Return (X, Y) of the center of cell containing provided text 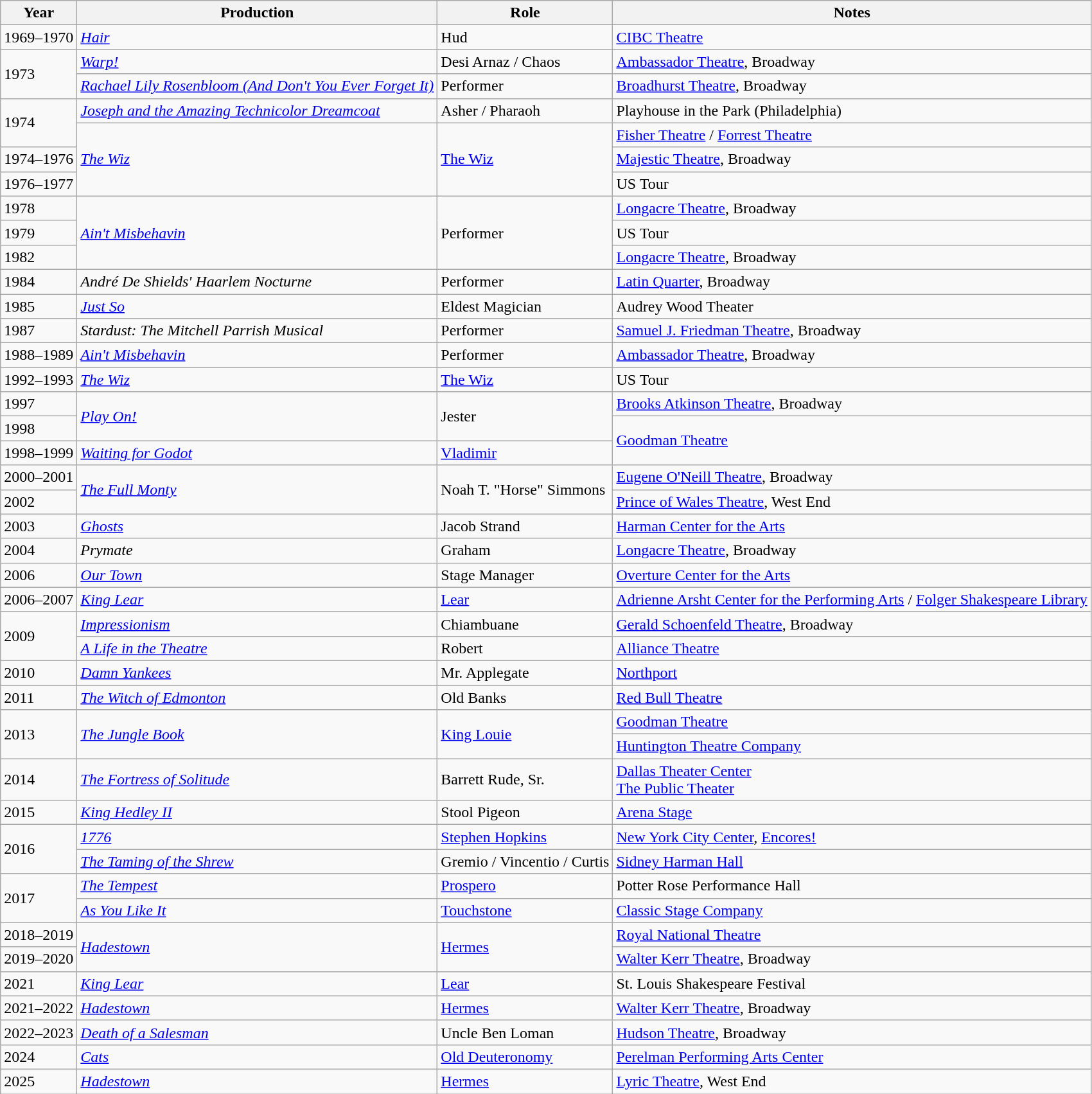
King Louie (525, 734)
1988–1989 (39, 355)
Stage Manager (525, 575)
Asher / Pharaoh (525, 110)
Red Bull Theatre (852, 697)
The Full Monty (257, 490)
Vladimir (525, 453)
Mr. Applegate (525, 673)
Lyric Theatre, West End (852, 1081)
Audrey Wood Theater (852, 306)
1998 (39, 428)
Harman Center for the Arts (852, 526)
Samuel J. Friedman Theatre, Broadway (852, 331)
Cats (257, 1057)
As You Like It (257, 910)
1987 (39, 331)
1984 (39, 281)
2014 (39, 780)
A Life in the Theatre (257, 648)
1776 (257, 837)
Noah T. "Horse" Simmons (525, 490)
2004 (39, 551)
Broadhurst Theatre, Broadway (852, 86)
Robert (525, 648)
2000–2001 (39, 477)
Jester (525, 416)
Barrett Rude, Sr. (525, 780)
Northport (852, 673)
Production (257, 13)
2011 (39, 697)
2015 (39, 813)
Ghosts (257, 526)
Prospero (525, 886)
2017 (39, 898)
2021 (39, 984)
Damn Yankees (257, 673)
2013 (39, 734)
André De Shields' Haarlem Nocturne (257, 281)
2018–2019 (39, 935)
Hudson Theatre, Broadway (852, 1032)
Desi Arnaz / Chaos (525, 62)
2003 (39, 526)
Arena Stage (852, 813)
Prymate (257, 551)
Graham (525, 551)
2006 (39, 575)
1978 (39, 208)
1997 (39, 404)
2025 (39, 1081)
Notes (852, 13)
Stephen Hopkins (525, 837)
Stardust: The Mitchell Parrish Musical (257, 331)
2010 (39, 673)
Playhouse in the Park (Philadelphia) (852, 110)
The Jungle Book (257, 734)
Eldest Magician (525, 306)
Waiting for Godot (257, 453)
CIBC Theatre (852, 37)
Adrienne Arsht Center for the Performing Arts / Folger Shakespeare Library (852, 599)
Uncle Ben Loman (525, 1032)
Eugene O'Neill Theatre, Broadway (852, 477)
1992–1993 (39, 380)
Gerald Schoenfeld Theatre, Broadway (852, 624)
2009 (39, 636)
Gremio / Vincentio / Curtis (525, 861)
Royal National Theatre (852, 935)
Perelman Performing Arts Center (852, 1057)
St. Louis Shakespeare Festival (852, 984)
1998–1999 (39, 453)
Chiambuane (525, 624)
1976–1977 (39, 184)
Year (39, 13)
Role (525, 13)
The Fortress of Solitude (257, 780)
2024 (39, 1057)
2019–2020 (39, 959)
1974–1976 (39, 159)
Prince of Wales Theatre, West End (852, 502)
1974 (39, 123)
Jacob Strand (525, 526)
2022–2023 (39, 1032)
1969–1970 (39, 37)
Just So (257, 306)
1979 (39, 233)
2002 (39, 502)
Old Banks (525, 697)
1985 (39, 306)
Fisher Theatre / Forrest Theatre (852, 135)
1982 (39, 257)
Death of a Salesman (257, 1032)
Majestic Theatre, Broadway (852, 159)
Sidney Harman Hall (852, 861)
Classic Stage Company (852, 910)
Dallas Theater Center The Public Theater (852, 780)
New York City Center, Encores! (852, 837)
2006–2007 (39, 599)
Old Deuteronomy (525, 1057)
The Witch of Edmonton (257, 697)
Impressionism (257, 624)
Stool Pigeon (525, 813)
2021–2022 (39, 1008)
Rachael Lily Rosenbloom (And Don't You Ever Forget It) (257, 86)
Brooks Atkinson Theatre, Broadway (852, 404)
2016 (39, 849)
Hair (257, 37)
Alliance Theatre (852, 648)
The Tempest (257, 886)
1973 (39, 74)
Latin Quarter, Broadway (852, 281)
King Hedley II (257, 813)
Joseph and the Amazing Technicolor Dreamcoat (257, 110)
Overture Center for the Arts (852, 575)
Warp! (257, 62)
Hud (525, 37)
Our Town (257, 575)
Play On! (257, 416)
Potter Rose Performance Hall (852, 886)
Touchstone (525, 910)
Huntington Theatre Company (852, 746)
The Taming of the Shrew (257, 861)
